Locate the cell with the specified text and output its [X, Y] center coordinate. 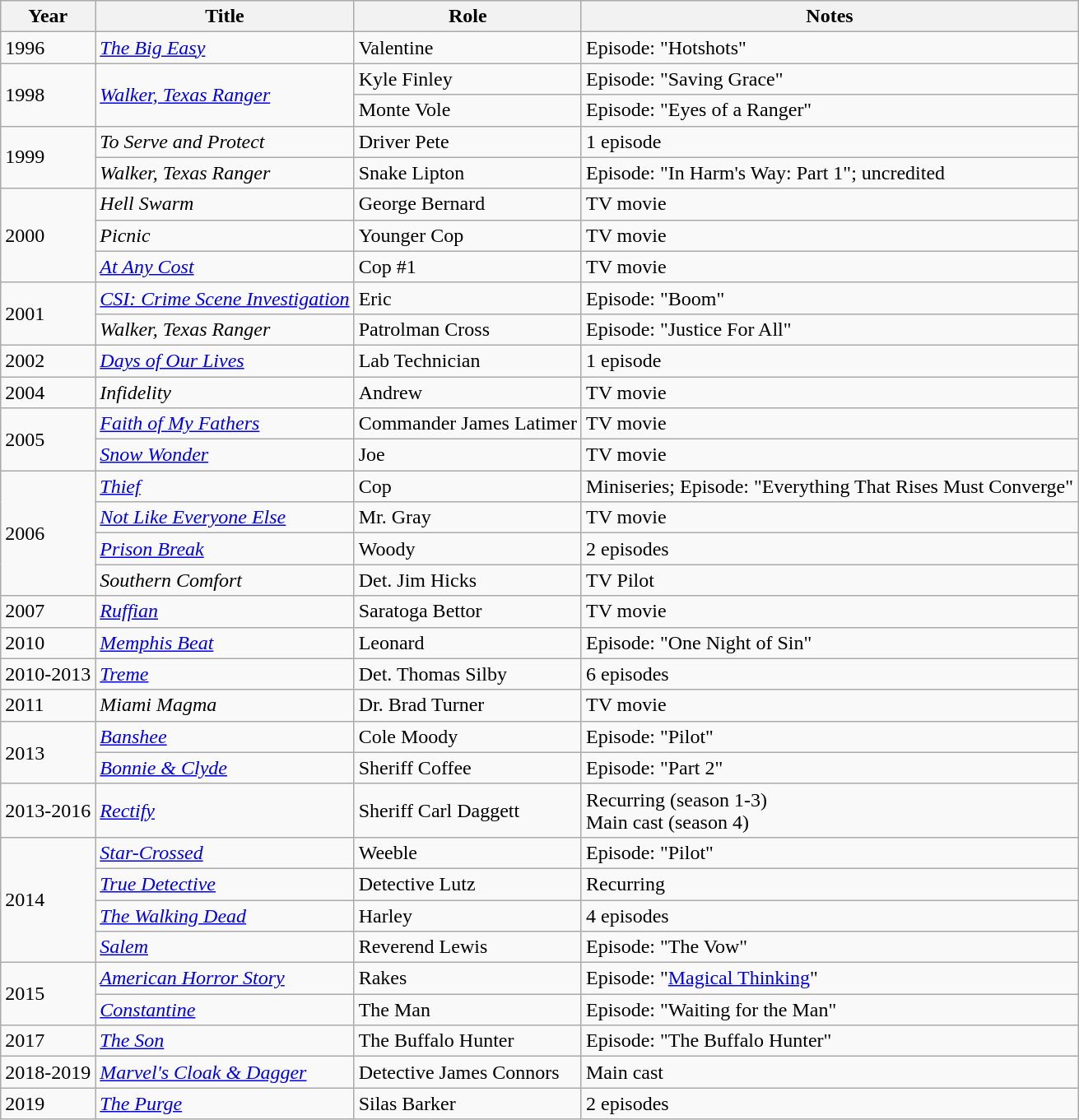
2013 [48, 752]
Not Like Everyone Else [225, 518]
2006 [48, 533]
Episode: "The Vow" [830, 947]
True Detective [225, 884]
The Son [225, 1041]
Miniseries; Episode: "Everything That Rises Must Converge" [830, 486]
Bonnie & Clyde [225, 768]
2013-2016 [48, 810]
Silas Barker [467, 1104]
The Purge [225, 1104]
Notes [830, 16]
Monte Vole [467, 110]
Joe [467, 455]
4 episodes [830, 916]
Faith of My Fathers [225, 424]
2000 [48, 235]
Southern Comfort [225, 580]
CSI: Crime Scene Investigation [225, 298]
Snake Lipton [467, 173]
Andrew [467, 393]
Episode: "Part 2" [830, 768]
Kyle Finley [467, 79]
The Man [467, 1010]
Cop [467, 486]
Recurring [830, 884]
Cop #1 [467, 267]
Episode: "Boom" [830, 298]
Ruffian [225, 611]
Memphis Beat [225, 643]
Lab Technician [467, 360]
American Horror Story [225, 978]
Constantine [225, 1010]
Weeble [467, 853]
Commander James Latimer [467, 424]
George Bernard [467, 204]
2001 [48, 314]
2019 [48, 1104]
Episode: "Magical Thinking" [830, 978]
2010-2013 [48, 674]
The Big Easy [225, 48]
Det. Jim Hicks [467, 580]
2014 [48, 899]
Episode: "The Buffalo Hunter" [830, 1041]
Recurring (season 1-3)Main cast (season 4) [830, 810]
1999 [48, 157]
Patrolman Cross [467, 329]
Episode: "Hotshots" [830, 48]
Saratoga Bettor [467, 611]
1998 [48, 95]
Role [467, 16]
Snow Wonder [225, 455]
Hell Swarm [225, 204]
Dr. Brad Turner [467, 705]
6 episodes [830, 674]
Det. Thomas Silby [467, 674]
Episode: "Waiting for the Man" [830, 1010]
2007 [48, 611]
The Buffalo Hunter [467, 1041]
Episode: "One Night of Sin" [830, 643]
Valentine [467, 48]
Episode: "In Harm's Way: Part 1"; uncredited [830, 173]
The Walking Dead [225, 916]
1996 [48, 48]
Miami Magma [225, 705]
Harley [467, 916]
2004 [48, 393]
2010 [48, 643]
Leonard [467, 643]
Cole Moody [467, 737]
Infidelity [225, 393]
Detective James Connors [467, 1072]
Title [225, 16]
2005 [48, 439]
Rectify [225, 810]
Marvel's Cloak & Dagger [225, 1072]
Prison Break [225, 549]
Star-Crossed [225, 853]
Reverend Lewis [467, 947]
Salem [225, 947]
Sheriff Coffee [467, 768]
TV Pilot [830, 580]
2015 [48, 994]
2017 [48, 1041]
Younger Cop [467, 235]
Driver Pete [467, 142]
Episode: "Saving Grace" [830, 79]
Days of Our Lives [225, 360]
Rakes [467, 978]
At Any Cost [225, 267]
Mr. Gray [467, 518]
Picnic [225, 235]
Sheriff Carl Daggett [467, 810]
2011 [48, 705]
2018-2019 [48, 1072]
Episode: "Justice For All" [830, 329]
Detective Lutz [467, 884]
Episode: "Eyes of a Ranger" [830, 110]
Year [48, 16]
Thief [225, 486]
Banshee [225, 737]
Woody [467, 549]
2002 [48, 360]
To Serve and Protect [225, 142]
Eric [467, 298]
Treme [225, 674]
Main cast [830, 1072]
